Scan for the cell matching the given text and deliver its (X, Y) coordinate at center. 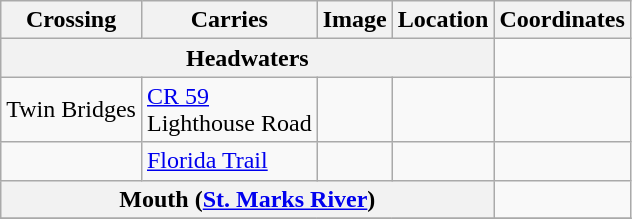
Headwaters (248, 58)
Crossing (72, 20)
Twin Bridges (72, 110)
Florida Trail (229, 161)
Location (443, 20)
Carries (229, 20)
Coordinates (562, 20)
Mouth (St. Marks River) (248, 199)
Image (354, 20)
CR 59Lighthouse Road (229, 110)
